Identify which cell holds the provided text, then report its (X, Y) central coordinate. 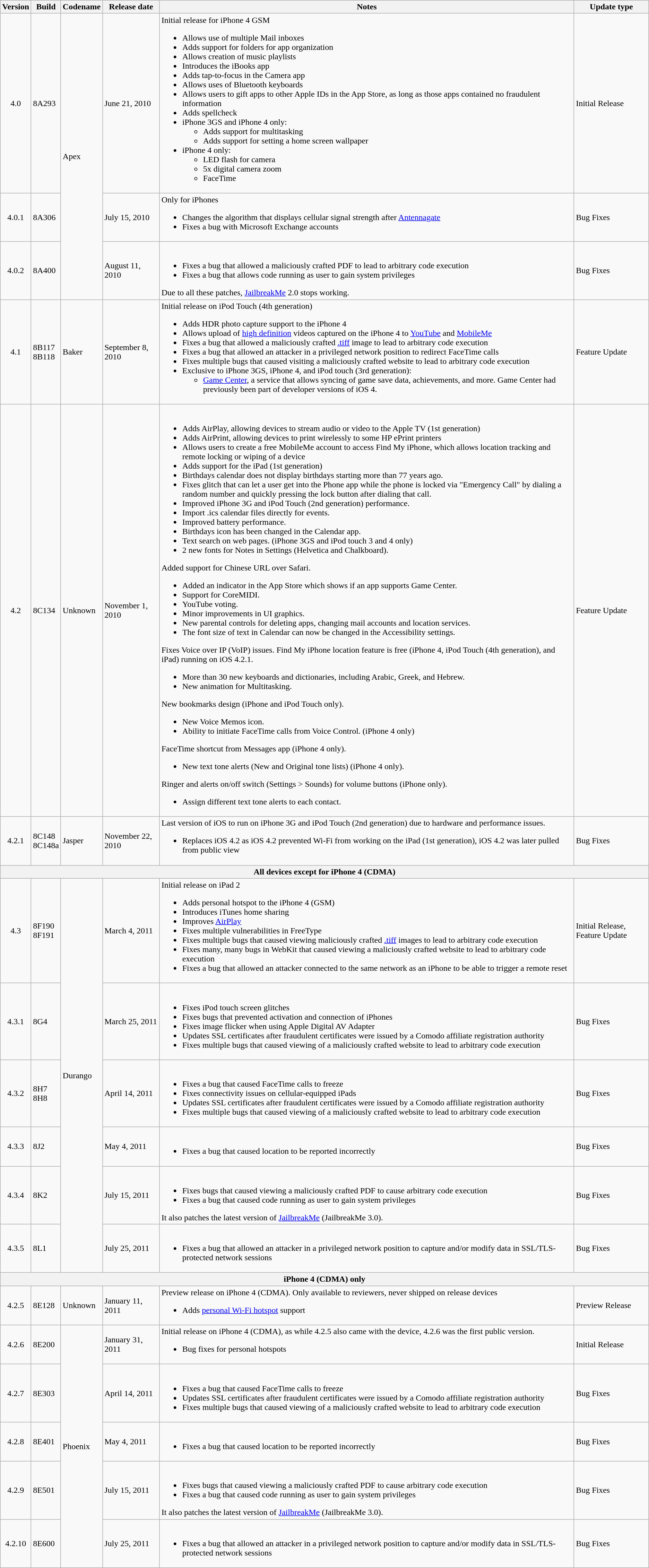
8G4 (46, 1021)
8C134 (46, 610)
4.1 (16, 352)
4.2.9 (16, 1490)
Initial release on iPhone 4 (CDMA), as while 4.2.5 also came with the device, 4.2.6 was the first public version.Bug fixes for personal hotspots (367, 1345)
8C1488C148a (46, 841)
4.2.6 (16, 1345)
4.3.3 (16, 1147)
8B1178B118 (46, 352)
March 25, 2011 (131, 1021)
4.3.1 (16, 1021)
November 1, 2010 (131, 610)
Preview release on iPhone 4 (CDMA). Only available to reviewers, never shipped on release devicesAdds personal Wi-Fi hotspot support (367, 1305)
Durango (81, 1075)
8A400 (46, 270)
Version (16, 7)
4.3 (16, 931)
4.2.1 (16, 841)
4.3.2 (16, 1093)
8E600 (46, 1543)
4.0.1 (16, 217)
4.2.7 (16, 1393)
January 31, 2011 (131, 1345)
4.0.2 (16, 270)
Apex (81, 157)
November 22, 2010 (131, 841)
Build (46, 7)
4.2.8 (16, 1442)
January 11, 2011 (131, 1305)
Release date (131, 7)
Notes (367, 7)
8E128 (46, 1305)
4.2.5 (16, 1305)
4.3.5 (16, 1248)
4.3.4 (16, 1195)
8K2 (46, 1195)
iPhone 4 (CDMA) only (324, 1279)
June 21, 2010 (131, 103)
4.2.10 (16, 1543)
8F1908F191 (46, 931)
July 15, 2010 (131, 217)
Update type (612, 7)
Preview Release (612, 1305)
Only for iPhonesChanges the algorithm that displays cellular signal strength after AntennagateFixes a bug with Microsoft Exchange accounts (367, 217)
8A293 (46, 103)
Baker (81, 352)
8E303 (46, 1393)
8H78H8 (46, 1093)
Codename (81, 7)
March 4, 2011 (131, 931)
8E200 (46, 1345)
Initial Release, Feature Update (612, 931)
August 11, 2010 (131, 270)
All devices except for iPhone 4 (CDMA) (324, 872)
8J2 (46, 1147)
4.2 (16, 610)
8L1 (46, 1248)
8A306 (46, 217)
8E401 (46, 1442)
Jasper (81, 841)
8E501 (46, 1490)
4.0 (16, 103)
Phoenix (81, 1446)
September 8, 2010 (131, 352)
